Output the [x, y] coordinate of the center of the cell containing the given text.  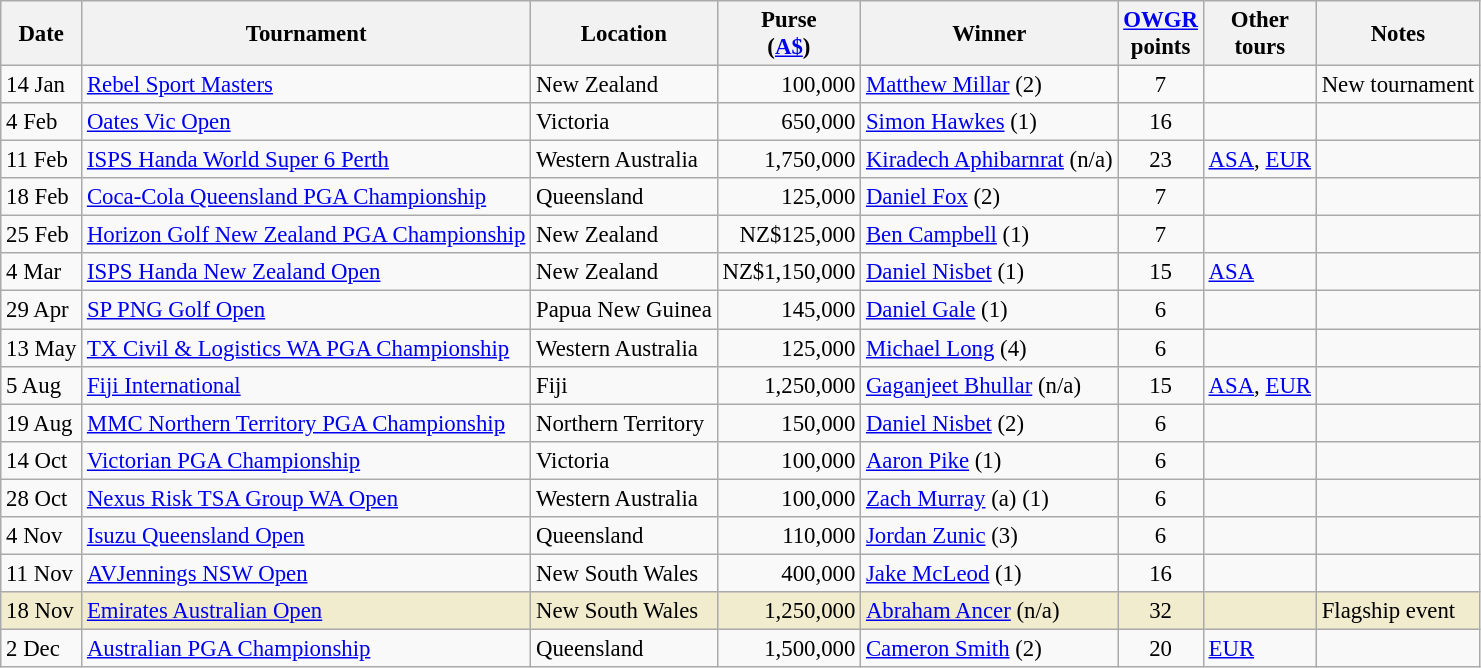
Michael Long (4) [990, 348]
New tournament [1398, 85]
Daniel Fox (2) [990, 197]
650,000 [788, 122]
Emirates Australian Open [306, 611]
150,000 [788, 423]
Gaganjeet Bhullar (n/a) [990, 385]
Northern Territory [624, 423]
Australian PGA Championship [306, 648]
Horizon Golf New Zealand PGA Championship [306, 235]
19 Aug [42, 423]
Fiji [624, 385]
2 Dec [42, 648]
Daniel Nisbet (2) [990, 423]
4 Mar [42, 273]
14 Oct [42, 460]
Kiradech Aphibarnrat (n/a) [990, 160]
ISPS Handa New Zealand Open [306, 273]
Purse(A$) [788, 34]
AVJennings NSW Open [306, 573]
1,750,000 [788, 160]
25 Feb [42, 235]
Location [624, 34]
400,000 [788, 573]
32 [1160, 611]
Oates Vic Open [306, 122]
Jordan Zunic (3) [990, 536]
23 [1160, 160]
Papua New Guinea [624, 310]
NZ$125,000 [788, 235]
1,500,000 [788, 648]
20 [1160, 648]
Flagship event [1398, 611]
Ben Campbell (1) [990, 235]
Notes [1398, 34]
Winner [990, 34]
NZ$1,150,000 [788, 273]
OWGRpoints [1160, 34]
Rebel Sport Masters [306, 85]
Coca-Cola Queensland PGA Championship [306, 197]
18 Feb [42, 197]
11 Nov [42, 573]
Jake McLeod (1) [990, 573]
28 Oct [42, 498]
SP PNG Golf Open [306, 310]
18 Nov [42, 611]
Simon Hawkes (1) [990, 122]
Abraham Ancer (n/a) [990, 611]
Isuzu Queensland Open [306, 536]
MMC Northern Territory PGA Championship [306, 423]
4 Feb [42, 122]
Daniel Gale (1) [990, 310]
Othertours [1260, 34]
Zach Murray (a) (1) [990, 498]
29 Apr [42, 310]
145,000 [788, 310]
13 May [42, 348]
ISPS Handa World Super 6 Perth [306, 160]
TX Civil & Logistics WA PGA Championship [306, 348]
4 Nov [42, 536]
Date [42, 34]
11 Feb [42, 160]
Tournament [306, 34]
Daniel Nisbet (1) [990, 273]
EUR [1260, 648]
Victorian PGA Championship [306, 460]
Cameron Smith (2) [990, 648]
5 Aug [42, 385]
Aaron Pike (1) [990, 460]
Matthew Millar (2) [990, 85]
Nexus Risk TSA Group WA Open [306, 498]
110,000 [788, 536]
Fiji International [306, 385]
14 Jan [42, 85]
ASA [1260, 273]
